Return the [X, Y] coordinate for the center point of the cell that contains the specified text.  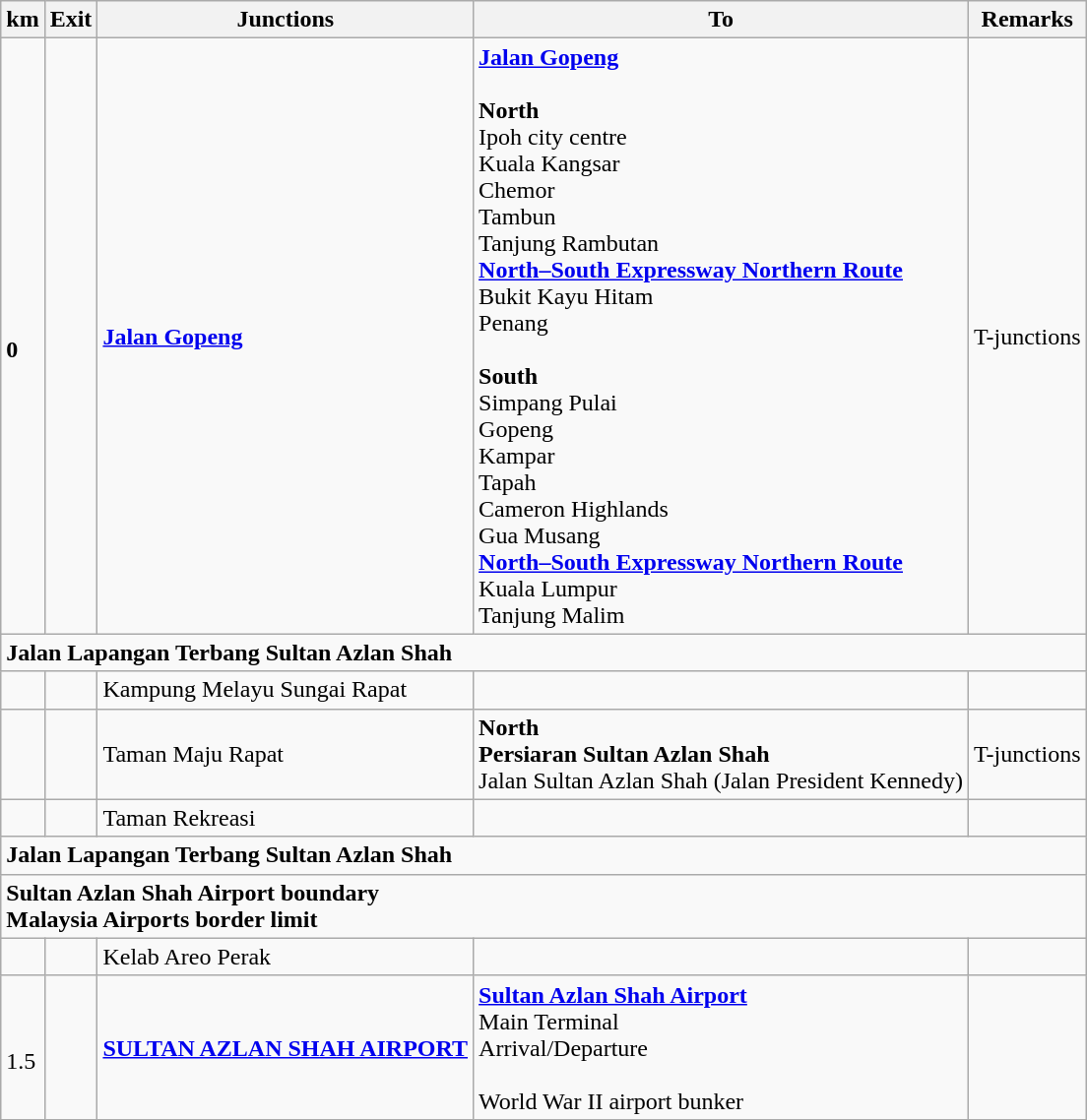
Kampung Melayu Sungai Rapat [286, 690]
To [721, 20]
1.5 [23, 1047]
Taman Rekreasi [286, 818]
0 [23, 337]
Taman Maju Rapat [286, 754]
SULTAN AZLAN SHAH AIRPORT [286, 1047]
Remarks [1028, 20]
Kelab Areo Perak [286, 957]
NorthPersiaran Sultan Azlan ShahJalan Sultan Azlan Shah (Jalan President Kennedy) [721, 754]
Exit [71, 20]
Junctions [286, 20]
Sultan Azlan Shah Airport Main TerminalArrival/DepartureWorld War II airport bunker [721, 1047]
Sultan Azlan Shah Airport boundaryMalaysia Airports border limit [543, 905]
Jalan Gopeng [286, 337]
km [23, 20]
